Determine the [x, y] coordinate at the center of the cell enclosing the given text.  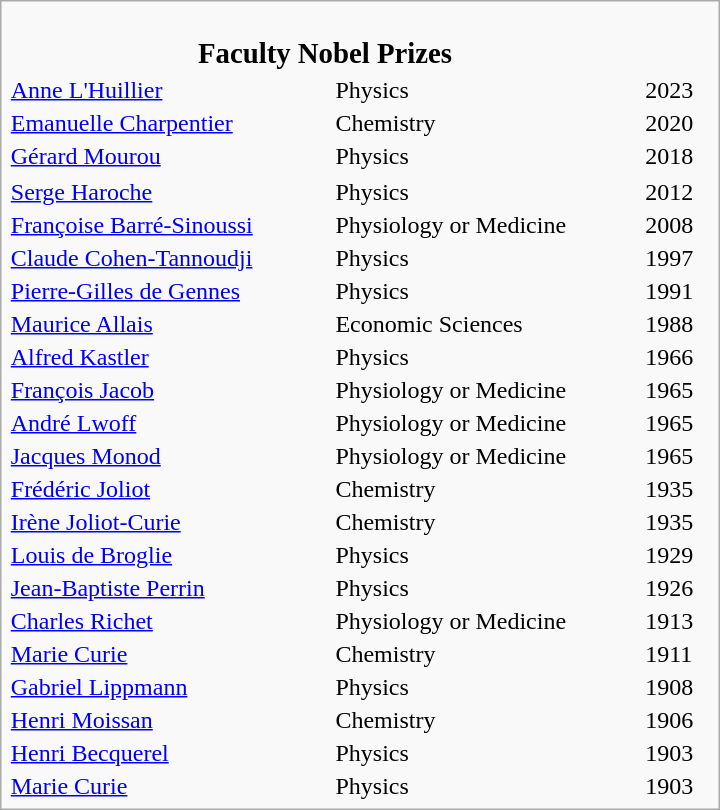
1991 [678, 291]
Charles Richet [170, 621]
François Jacob [170, 390]
2020 [678, 123]
2018 [678, 156]
Irène Joliot-Curie [170, 522]
Claude Cohen-Tannoudji [170, 258]
Gabriel Lippmann [170, 687]
2008 [678, 225]
Anne L'Huillier [170, 90]
Pierre-Gilles de Gennes [170, 291]
Henri Moissan [170, 720]
Serge Haroche [170, 192]
1913 [678, 621]
Jean-Baptiste Perrin [170, 588]
1911 [678, 654]
Louis de Broglie [170, 555]
2023 [678, 90]
Frédéric Joliot [170, 489]
Henri Becquerel [170, 753]
1997 [678, 258]
Jacques Monod [170, 456]
Gérard Mourou [170, 156]
2012 [678, 192]
Economic Sciences [488, 324]
Maurice Allais [170, 324]
André Lwoff [170, 423]
1906 [678, 720]
Alfred Kastler [170, 357]
Françoise Barré-Sinoussi [170, 225]
Faculty Nobel Prizes [324, 40]
1926 [678, 588]
1988 [678, 324]
1929 [678, 555]
1908 [678, 687]
1966 [678, 357]
Emanuelle Charpentier [170, 123]
